From the cell containing the given text, extract its center point as (x, y) coordinate. 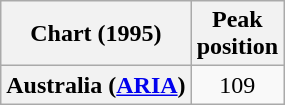
Chart (1995) (96, 34)
Peakposition (237, 34)
Australia (ARIA) (96, 85)
109 (237, 85)
